Find where the given text appears and provide that cell's center as [X, Y] coordinate. 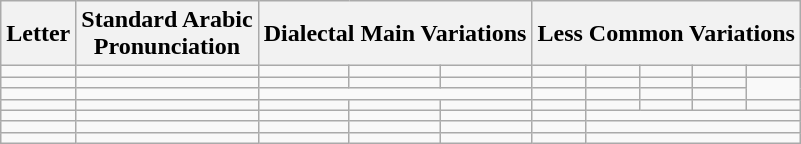
Letter [38, 34]
Standard ArabicPronunciation [167, 34]
Less Common Variations [666, 34]
Dialectal Main Variations [395, 34]
